Search for the cell housing the specified text and yield its (X, Y) center coordinate. 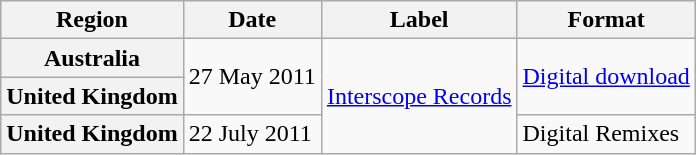
Digital download (606, 77)
Label (419, 20)
Australia (92, 58)
22 July 2011 (252, 134)
Format (606, 20)
Region (92, 20)
Digital Remixes (606, 134)
Date (252, 20)
27 May 2011 (252, 77)
Interscope Records (419, 96)
